Provide the [X, Y] coordinate of the cell's center where the given text is located.  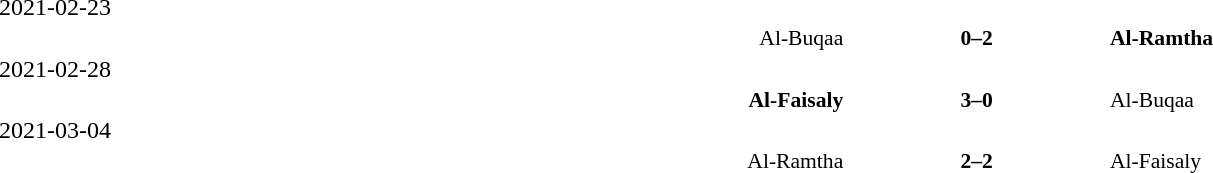
3–0 [976, 100]
0–2 [976, 38]
